Provide the [X, Y] coordinate of the cell's center where the given text is located.  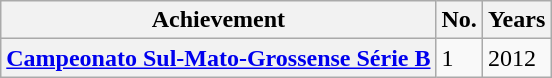
Years [516, 20]
Campeonato Sul-Mato-Grossense Série B [218, 58]
No. [459, 20]
1 [459, 58]
Achievement [218, 20]
2012 [516, 58]
